Detect which cell encompasses the target text, then output its [X, Y] center coordinate. 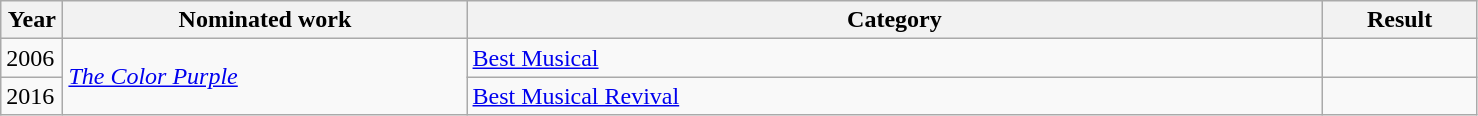
Result [1400, 20]
Best Musical [894, 58]
Year [32, 20]
Category [894, 20]
The Color Purple [265, 77]
2006 [32, 58]
Best Musical Revival [894, 96]
2016 [32, 96]
Nominated work [265, 20]
